Return [x, y] of the center of cell containing provided text 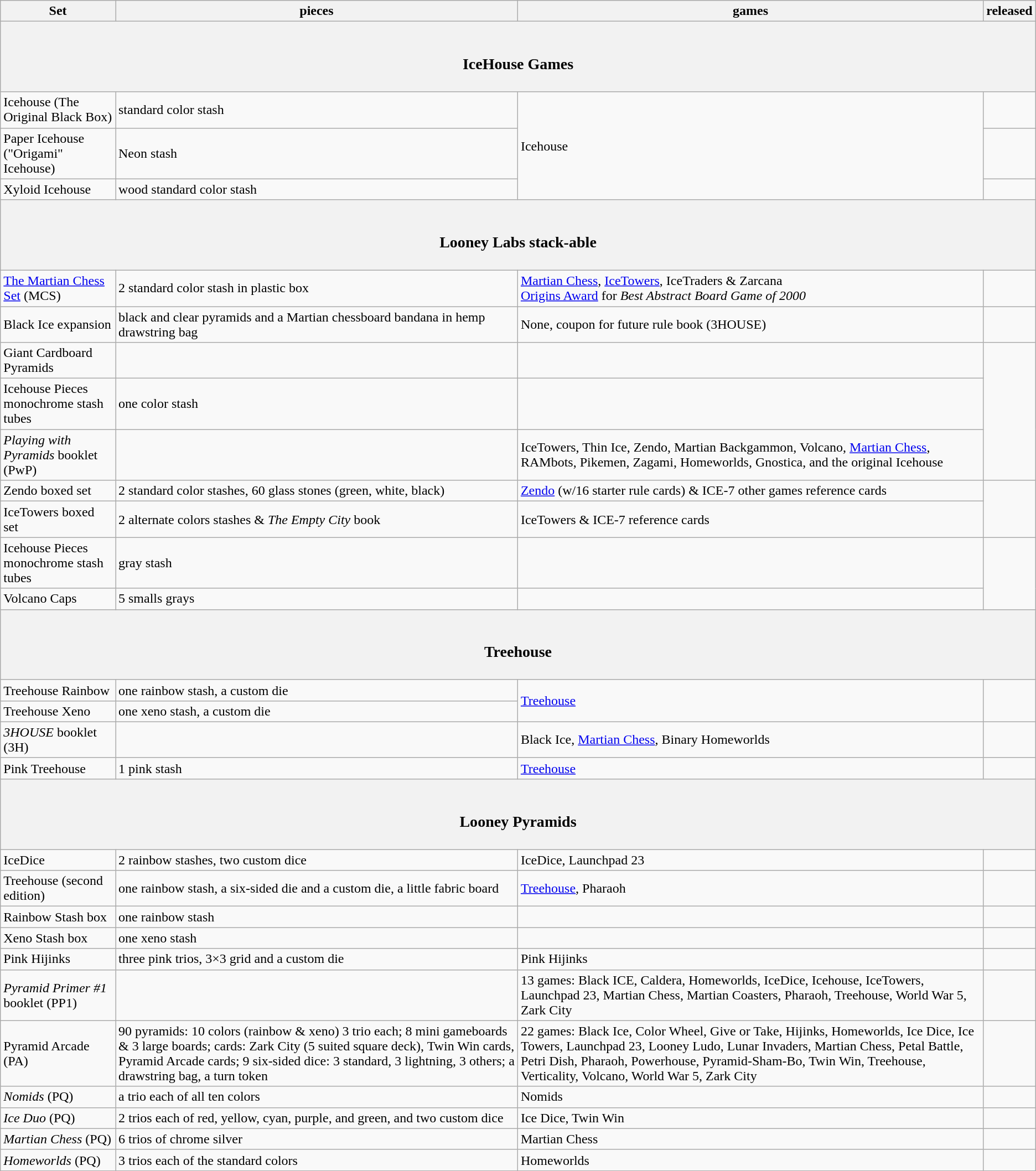
Pyramid Primer #1 booklet (PP1) [58, 995]
wood standard color stash [317, 189]
Xeno Stash box [58, 938]
The Martian Chess Set (MCS) [58, 288]
Volcano Caps [58, 599]
standard color stash [317, 110]
Ice Duo (PQ) [58, 1118]
IceTowers boxed set [58, 519]
Set [58, 11]
3 trios each of the standard colors [317, 1160]
IceTowers & ICE-7 reference cards [750, 519]
Martian Chess (PQ) [58, 1139]
Homeworlds (PQ) [58, 1160]
Treehouse Xeno [58, 711]
gray stash [317, 563]
a trio each of all ten colors [317, 1097]
Looney Labs stack-able [518, 235]
games [750, 11]
released [1009, 11]
Pyramid Arcade (PA) [58, 1054]
one rainbow stash, a six-sided die and a custom die, a little fabric board [317, 889]
one rainbow stash [317, 917]
three pink trios, 3×3 grid and a custom die [317, 959]
Martian Chess, IceTowers, IceTraders & ZarcanaOrigins Award for Best Abstract Board Game of 2000 [750, 288]
Paper Icehouse ("Origami" Icehouse) [58, 153]
Treehouse Rainbow [58, 690]
Looney Pyramids [518, 814]
IceDice, Launchpad 23 [750, 860]
2 alternate colors stashes & The Empty City book [317, 519]
IceDice [58, 860]
5 smalls grays [317, 599]
Nomids (PQ) [58, 1097]
one xeno stash [317, 938]
None, coupon for future rule book (3HOUSE) [750, 324]
Black Ice, Martian Chess, Binary Homeworlds [750, 739]
Playing with Pyramids booklet (PwP) [58, 455]
2 rainbow stashes, two custom dice [317, 860]
pieces [317, 11]
IceHouse Games [518, 56]
Pink Treehouse [58, 768]
Icehouse (The Original Black Box) [58, 110]
2 standard color stashes, 60 glass stones (green, white, black) [317, 491]
Black Ice expansion [58, 324]
Ice Dice, Twin Win [750, 1118]
Treehouse (second edition) [58, 889]
Icehouse [750, 146]
Homeworlds [750, 1160]
one color stash [317, 404]
Giant Cardboard Pyramids [58, 361]
Neon stash [317, 153]
6 trios of chrome silver [317, 1139]
Xyloid Icehouse [58, 189]
Nomids [750, 1097]
Treehouse, Pharaoh [750, 889]
Rainbow Stash box [58, 917]
2 trios each of red, yellow, cyan, purple, and green, and two custom dice [317, 1118]
Zendo (w/16 starter rule cards) & ICE-7 other games reference cards [750, 491]
one xeno stash, a custom die [317, 711]
1 pink stash [317, 768]
black and clear pyramids and a Martian chessboard bandana in hemp drawstring bag [317, 324]
one rainbow stash, a custom die [317, 690]
3HOUSE booklet (3H) [58, 739]
IceTowers, Thin Ice, Zendo, Martian Backgammon, Volcano, Martian Chess, RAMbots, Pikemen, Zagami, Homeworlds, Gnostica, and the original Icehouse [750, 455]
Martian Chess [750, 1139]
2 standard color stash in plastic box [317, 288]
Zendo boxed set [58, 491]
